Return the (X, Y) coordinate for the center point of the cell that contains the specified text.  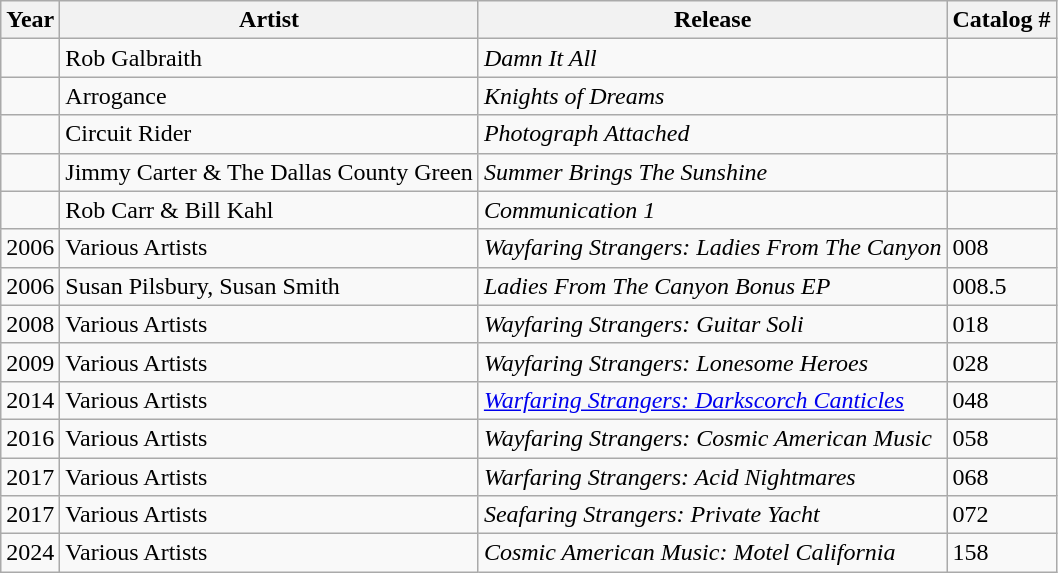
068 (1002, 477)
Wayfaring Strangers: Cosmic American Music (712, 438)
008.5 (1002, 286)
Jimmy Carter & The Dallas County Green (270, 172)
Susan Pilsbury, Susan Smith (270, 286)
Rob Carr & Bill Kahl (270, 210)
158 (1002, 553)
Arrogance (270, 96)
018 (1002, 324)
Knights of Dreams (712, 96)
028 (1002, 362)
2016 (30, 438)
Wayfaring Strangers: Ladies From The Canyon (712, 248)
Warfaring Strangers: Darkscorch Canticles (712, 400)
072 (1002, 515)
Seafaring Strangers: Private Yacht (712, 515)
Cosmic American Music: Motel California (712, 553)
Ladies From The Canyon Bonus EP (712, 286)
Communication 1 (712, 210)
Circuit Rider (270, 134)
Rob Galbraith (270, 58)
008 (1002, 248)
Catalog # (1002, 20)
Release (712, 20)
048 (1002, 400)
Summer Brings The Sunshine (712, 172)
Year (30, 20)
Wayfaring Strangers: Lonesome Heroes (712, 362)
2014 (30, 400)
058 (1002, 438)
2009 (30, 362)
Wayfaring Strangers: Guitar Soli (712, 324)
Damn It All (712, 58)
Photograph Attached (712, 134)
Warfaring Strangers: Acid Nightmares (712, 477)
2008 (30, 324)
Artist (270, 20)
2024 (30, 553)
